Output the [x, y] coordinate of the center of the cell containing the given text.  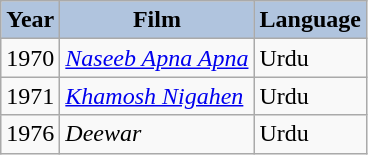
Film [157, 20]
Khamosh Nigahen [157, 96]
Deewar [157, 134]
1970 [30, 58]
Naseeb Apna Apna [157, 58]
1976 [30, 134]
1971 [30, 96]
Year [30, 20]
Language [310, 20]
